Output the [x, y] coordinate of the center of the cell containing the given text.  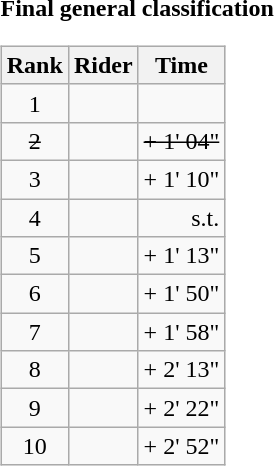
4 [34, 217]
5 [34, 256]
+ 1' 58" [182, 332]
6 [34, 294]
Rank [34, 65]
+ 1' 50" [182, 294]
10 [34, 446]
+ 1' 04" [182, 141]
2 [34, 141]
Rider [103, 65]
3 [34, 179]
8 [34, 370]
9 [34, 408]
+ 2' 22" [182, 408]
7 [34, 332]
+ 2' 13" [182, 370]
+ 1' 13" [182, 256]
s.t. [182, 217]
Time [182, 65]
1 [34, 103]
+ 1' 10" [182, 179]
+ 2' 52" [182, 446]
